Scan for the cell matching the given text and deliver its [x, y] coordinate at center. 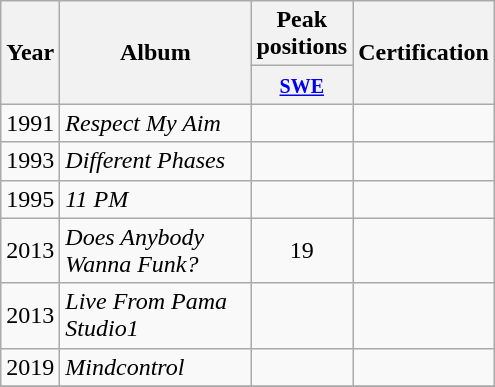
Certification [424, 52]
Year [30, 52]
1993 [30, 161]
2019 [30, 367]
1995 [30, 199]
Album [156, 52]
Mindcontrol [156, 367]
Peak positions [302, 34]
Respect My Aim [156, 123]
SWE [302, 85]
Different Phases [156, 161]
Does Anybody Wanna Funk? [156, 250]
1991 [30, 123]
11 PM [156, 199]
19 [302, 250]
Live From Pama Studio1 [156, 316]
